Extract the (X, Y) coordinate from the center of the cell holding the provided text.  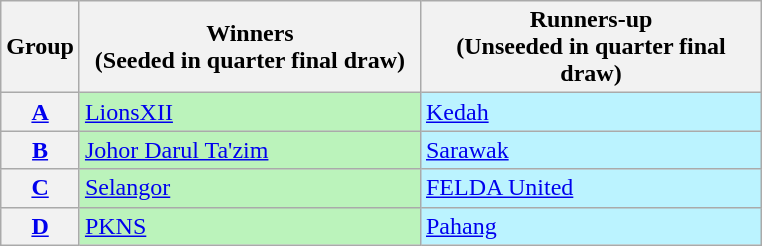
LionsXII (250, 112)
Group (40, 47)
A (40, 112)
Pahang (590, 226)
Selangor (250, 188)
D (40, 226)
FELDA United (590, 188)
Sarawak (590, 150)
Runners-up(Unseeded in quarter final draw) (590, 47)
B (40, 150)
Kedah (590, 112)
PKNS (250, 226)
Johor Darul Ta'zim (250, 150)
Winners(Seeded in quarter final draw) (250, 47)
C (40, 188)
